Capture the cell that displays the provided text and extract its [x, y] central coordinate. 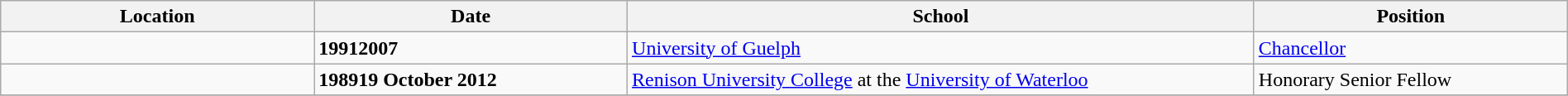
Renison University College at the University of Waterloo [941, 79]
Chancellor [1411, 48]
School [941, 17]
19912007 [471, 48]
Location [157, 17]
University of Guelph [941, 48]
198919 October 2012 [471, 79]
Date [471, 17]
Position [1411, 17]
Honorary Senior Fellow [1411, 79]
